Scan for the cell matching the given text and deliver its (x, y) coordinate at center. 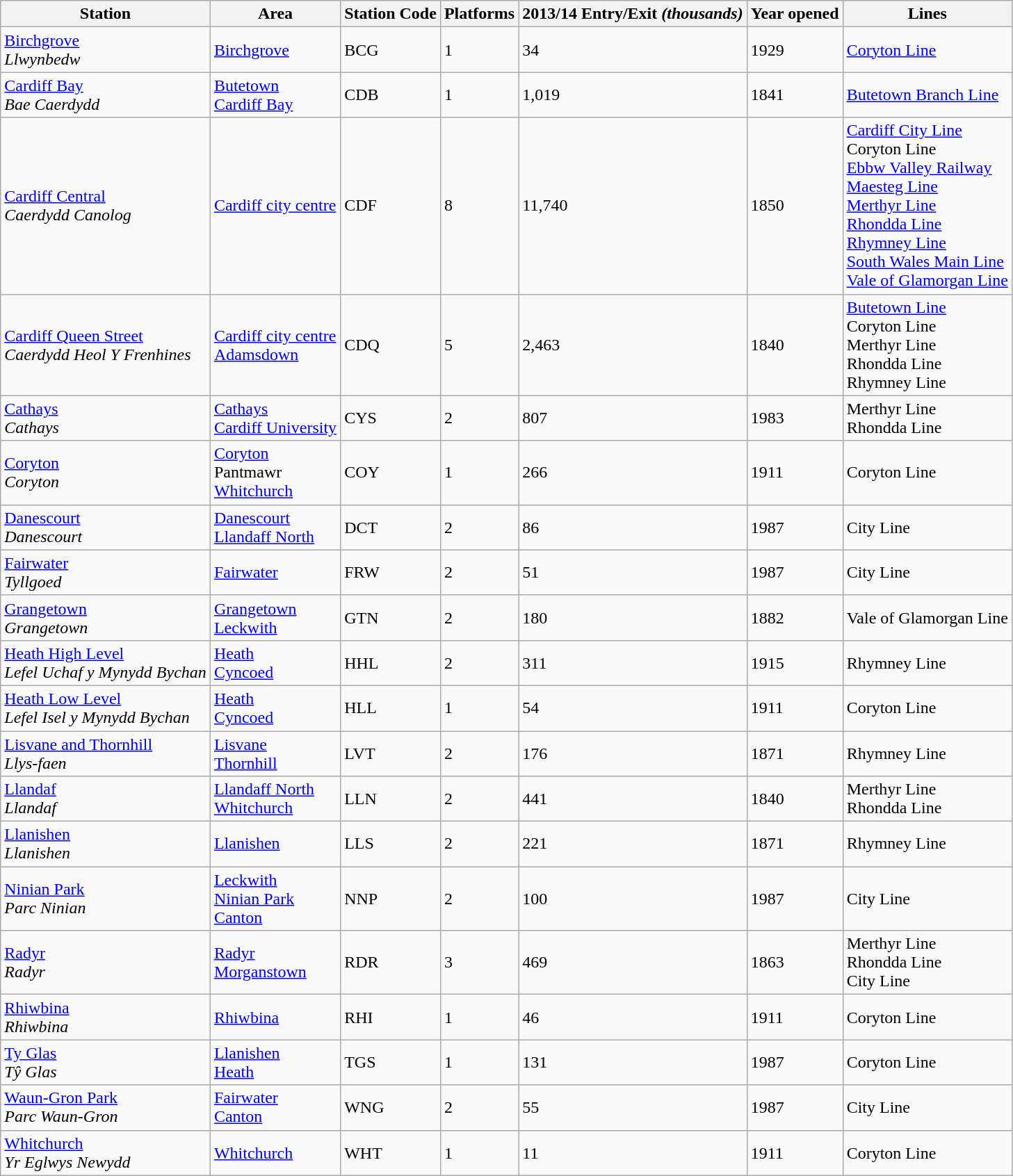
CathaysCathays (106, 418)
Heath High LevelLefel Uchaf y Mynydd Bychan (106, 663)
1863 (795, 963)
BirchgroveLlwynbedw (106, 50)
GrangetownGrangetown (106, 617)
Birchgrove (275, 50)
Butetown LineCoryton LineMerthyr LineRhondda LineRhymney Line (927, 345)
FairwaterTyllgoed (106, 573)
Rhiwbina (275, 1018)
HLL (391, 708)
311 (633, 663)
CDQ (391, 345)
441 (633, 799)
DanescourtDanescourt (106, 527)
180 (633, 617)
GrangetownLeckwith (275, 617)
Station Code (391, 14)
Lines (927, 14)
WhitchurchYr Eglwys Newydd (106, 1152)
WHT (391, 1152)
Butetown Branch Line (927, 95)
CDF (391, 206)
LlanishenLlanishen (106, 844)
Heath Low LevelLefel Isel y Mynydd Bychan (106, 708)
1882 (795, 617)
Area (275, 14)
131 (633, 1062)
1929 (795, 50)
CorytonPantmawrWhitchurch (275, 473)
CathaysCardiff University (275, 418)
8 (479, 206)
1915 (795, 663)
1841 (795, 95)
176 (633, 753)
ButetownCardiff Bay (275, 95)
Waun-Gron ParkParc Waun-Gron (106, 1108)
CDB (391, 95)
Station (106, 14)
2013/14 Entry/Exit (thousands) (633, 14)
RadyrRadyr (106, 963)
Fairwater (275, 573)
TGS (391, 1062)
11 (633, 1152)
LLS (391, 844)
RhiwbinaRhiwbina (106, 1018)
LlanishenHeath (275, 1062)
100 (633, 899)
Cardiff BayBae Caerdydd (106, 95)
1983 (795, 418)
Cardiff city centre (275, 206)
11,740 (633, 206)
Cardiff City LineCoryton LineEbbw Valley RailwayMaesteg LineMerthyr LineRhondda LineRhymney LineSouth Wales Main LineVale of Glamorgan Line (927, 206)
LlandafLlandaf (106, 799)
Platforms (479, 14)
Cardiff CentralCaerdydd Canolog (106, 206)
807 (633, 418)
RHI (391, 1018)
Llanishen (275, 844)
BCG (391, 50)
RDR (391, 963)
Ninian ParkParc Ninian (106, 899)
266 (633, 473)
Year opened (795, 14)
469 (633, 963)
2,463 (633, 345)
WNG (391, 1108)
55 (633, 1108)
Vale of Glamorgan Line (927, 617)
Ty GlasTŷ Glas (106, 1062)
221 (633, 844)
DanescourtLlandaff North (275, 527)
Merthyr LineRhondda LineCity Line (927, 963)
54 (633, 708)
46 (633, 1018)
Cardiff city centreAdamsdown (275, 345)
NNP (391, 899)
CYS (391, 418)
LLN (391, 799)
FairwaterCanton (275, 1108)
Cardiff Queen StreetCaerdydd Heol Y Frenhines (106, 345)
Lisvane and ThornhillLlys-faen (106, 753)
DCT (391, 527)
RadyrMorganstown (275, 963)
1,019 (633, 95)
FRW (391, 573)
HHL (391, 663)
34 (633, 50)
Llandaff NorthWhitchurch (275, 799)
LVT (391, 753)
Whitchurch (275, 1152)
LisvaneThornhill (275, 753)
CorytonCoryton (106, 473)
LeckwithNinian ParkCanton (275, 899)
1850 (795, 206)
COY (391, 473)
5 (479, 345)
3 (479, 963)
51 (633, 573)
86 (633, 527)
GTN (391, 617)
